Capture the cell that displays the provided text and extract its [X, Y] central coordinate. 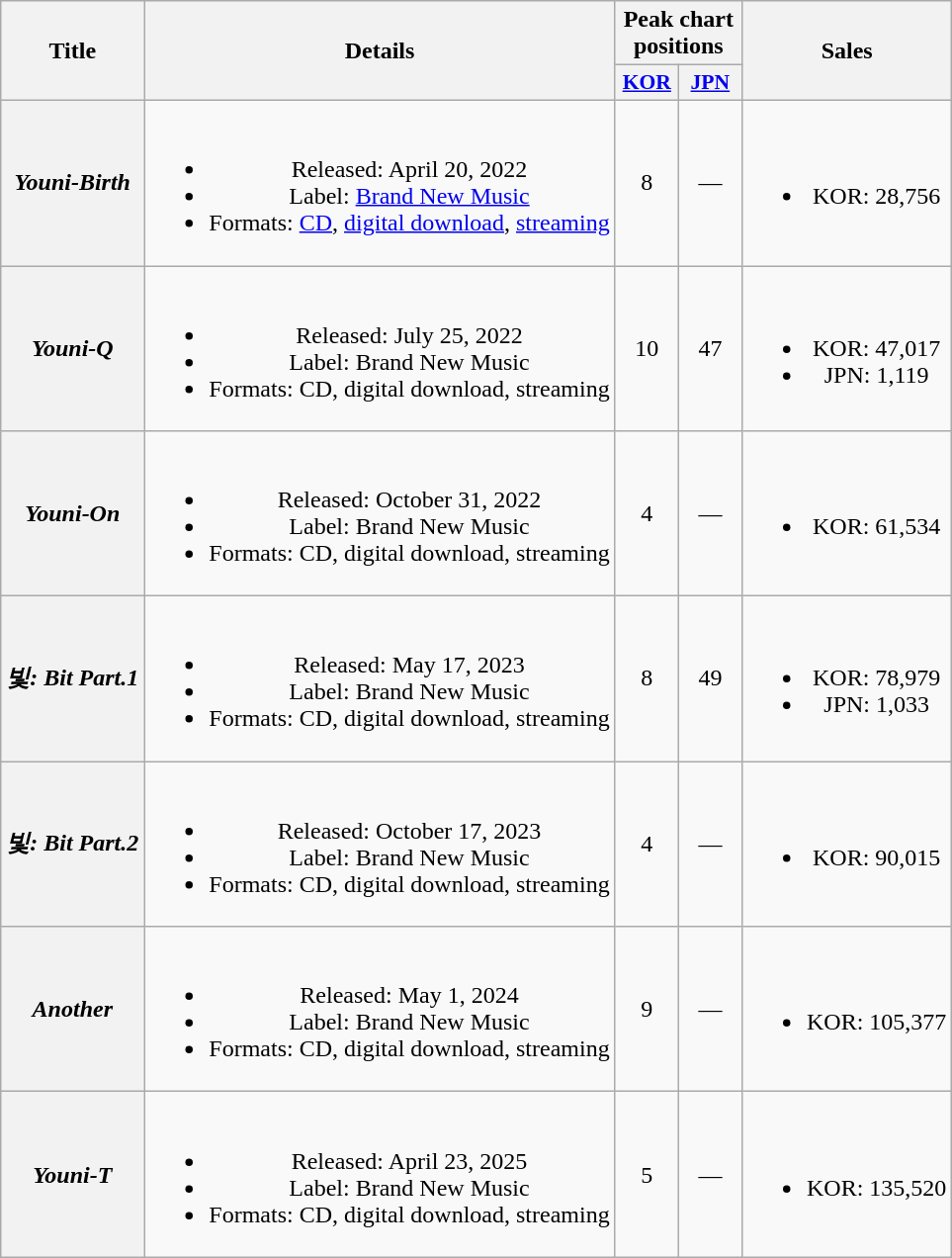
KOR: 135,520 [846, 1175]
Released: May 17, 2023Label: Brand New MusicFormats: CD, digital download, streaming [380, 678]
10 [647, 348]
9 [647, 1009]
빛: Bit Part.2 [73, 845]
Released: October 17, 2023Label: Brand New MusicFormats: CD, digital download, streaming [380, 845]
Youni-Birth [73, 182]
Released: May 1, 2024Label: Brand New MusicFormats: CD, digital download, streaming [380, 1009]
Youni-T [73, 1175]
KOR: 61,534 [846, 514]
Released: April 23, 2025Label: Brand New MusicFormats: CD, digital download, streaming [380, 1175]
47 [710, 348]
Youni-On [73, 514]
Another [73, 1009]
KOR: 90,015 [846, 845]
Title [73, 51]
Youni-Q [73, 348]
KOR: 105,377 [846, 1009]
Released: October 31, 2022Label: Brand New MusicFormats: CD, digital download, streaming [380, 514]
49 [710, 678]
KOR: 47,017JPN: 1,119 [846, 348]
5 [647, 1175]
빛: Bit Part.1 [73, 678]
KOR [647, 83]
KOR: 78,979JPN: 1,033 [846, 678]
KOR: 28,756 [846, 182]
Sales [846, 51]
Released: July 25, 2022Label: Brand New MusicFormats: CD, digital download, streaming [380, 348]
Peak chart positions [678, 34]
JPN [710, 83]
Released: April 20, 2022Label: Brand New MusicFormats: CD, digital download, streaming [380, 182]
Details [380, 51]
